For the text-containing cell, return its midpoint in (X, Y) coordinate format. 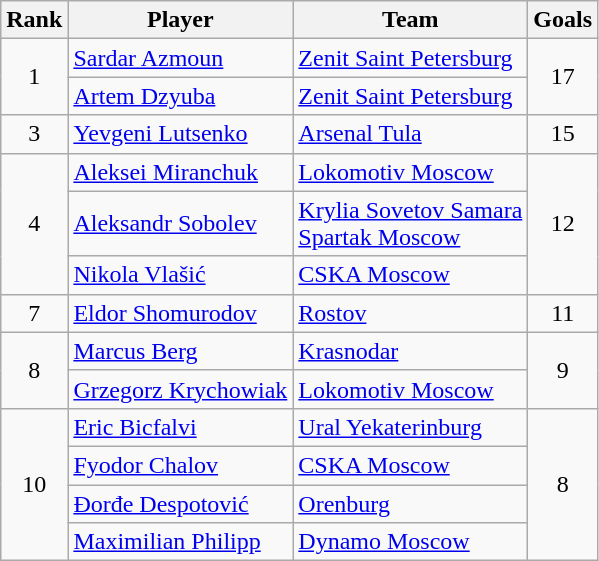
Eric Bicfalvi (180, 427)
1 (34, 77)
Team (410, 20)
Aleksandr Sobolev (180, 224)
Fyodor Chalov (180, 465)
Arsenal Tula (410, 134)
Đorđe Despotović (180, 503)
Sardar Azmoun (180, 58)
Yevgeni Lutsenko (180, 134)
Marcus Berg (180, 351)
Goals (563, 20)
Player (180, 20)
Nikola Vlašić (180, 275)
Ural Yekaterinburg (410, 427)
9 (563, 370)
Rostov (410, 313)
4 (34, 224)
10 (34, 484)
Krasnodar (410, 351)
15 (563, 134)
Aleksei Miranchuk (180, 172)
Rank (34, 20)
3 (34, 134)
Krylia Sovetov SamaraSpartak Moscow (410, 224)
11 (563, 313)
17 (563, 77)
Artem Dzyuba (180, 96)
12 (563, 224)
Orenburg (410, 503)
Maximilian Philipp (180, 542)
Grzegorz Krychowiak (180, 389)
Dynamo Moscow (410, 542)
Eldor Shomurodov (180, 313)
7 (34, 313)
